Identify which cell holds the provided text, then report its (x, y) central coordinate. 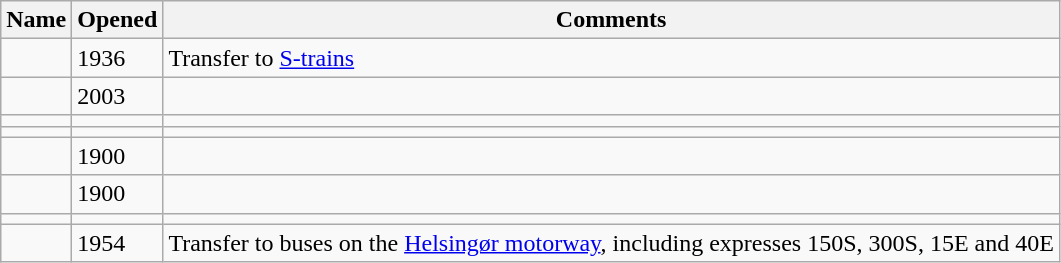
Opened (118, 20)
1936 (118, 58)
2003 (118, 96)
Name (36, 20)
Transfer to buses on the Helsingør motorway, including expresses 150S, 300S, 15E and 40E (612, 243)
1954 (118, 243)
Comments (612, 20)
Transfer to S-trains (612, 58)
